Extract the [X, Y] coordinate from the center of the cell holding the provided text.  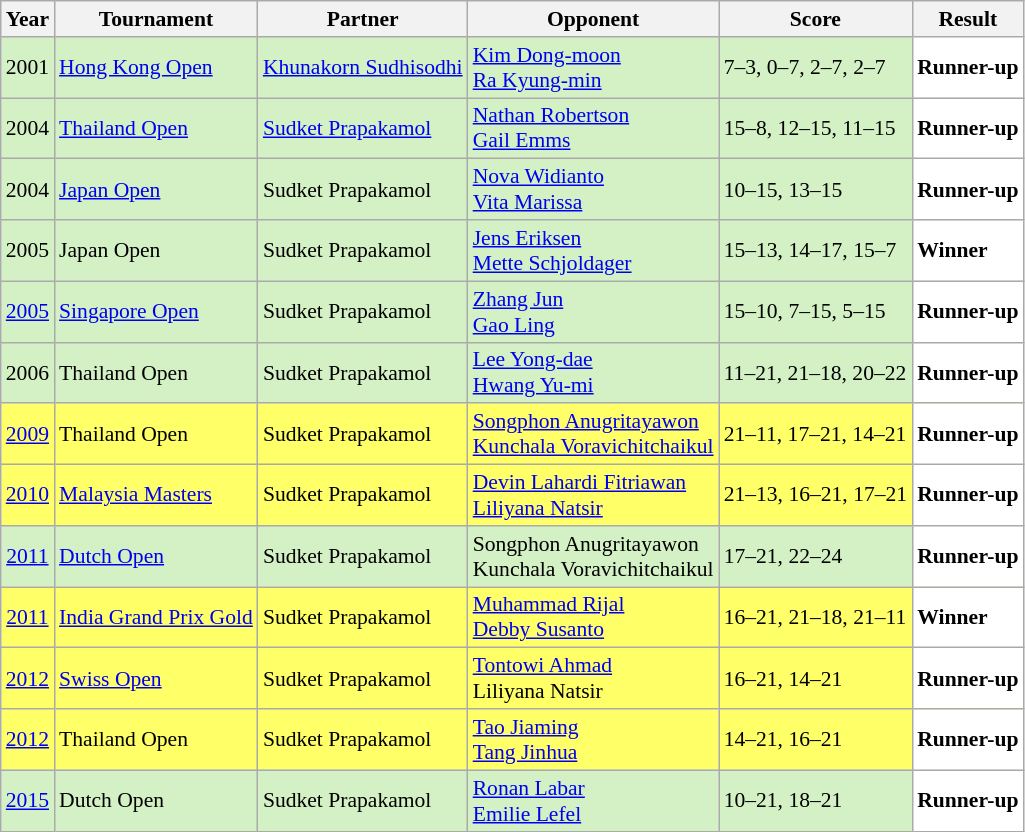
Nova Widianto Vita Marissa [594, 190]
Partner [363, 19]
16–21, 14–21 [816, 678]
2001 [28, 68]
Khunakorn Sudhisodhi [363, 68]
Swiss Open [156, 678]
Opponent [594, 19]
10–21, 18–21 [816, 800]
Year [28, 19]
Tao Jiaming Tang Jinhua [594, 740]
2009 [28, 434]
Nathan Robertson Gail Emms [594, 128]
Ronan Labar Emilie Lefel [594, 800]
Jens Eriksen Mette Schjoldager [594, 250]
Tournament [156, 19]
Lee Yong-dae Hwang Yu-mi [594, 372]
Kim Dong-moon Ra Kyung-min [594, 68]
10–15, 13–15 [816, 190]
15–10, 7–15, 5–15 [816, 312]
16–21, 21–18, 21–11 [816, 618]
Singapore Open [156, 312]
Result [968, 19]
14–21, 16–21 [816, 740]
15–8, 12–15, 11–15 [816, 128]
Zhang Jun Gao Ling [594, 312]
21–11, 17–21, 14–21 [816, 434]
2006 [28, 372]
21–13, 16–21, 17–21 [816, 496]
Muhammad Rijal Debby Susanto [594, 618]
Hong Kong Open [156, 68]
7–3, 0–7, 2–7, 2–7 [816, 68]
Score [816, 19]
17–21, 22–24 [816, 556]
2015 [28, 800]
India Grand Prix Gold [156, 618]
Devin Lahardi Fitriawan Liliyana Natsir [594, 496]
11–21, 21–18, 20–22 [816, 372]
Tontowi Ahmad Liliyana Natsir [594, 678]
15–13, 14–17, 15–7 [816, 250]
2010 [28, 496]
Malaysia Masters [156, 496]
